Provide the [x, y] coordinate of the cell's center where the given text is located.  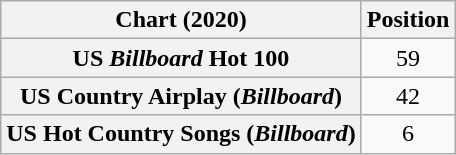
59 [408, 58]
Chart (2020) [181, 20]
6 [408, 134]
Position [408, 20]
42 [408, 96]
US Billboard Hot 100 [181, 58]
US Hot Country Songs (Billboard) [181, 134]
US Country Airplay (Billboard) [181, 96]
